Capture the cell that displays the provided text and extract its (x, y) central coordinate. 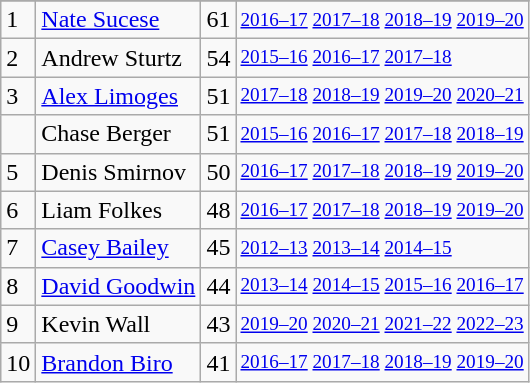
2015–16 2016–17 2017–18 2018–19 (382, 134)
2 (18, 58)
41 (218, 362)
2012–13 2013–14 2014–15 (382, 248)
Andrew Sturtz (118, 58)
5 (18, 172)
Brandon Biro (118, 362)
10 (18, 362)
Alex Limoges (118, 96)
9 (18, 324)
54 (218, 58)
Kevin Wall (118, 324)
50 (218, 172)
43 (218, 324)
1 (18, 20)
Liam Folkes (118, 210)
48 (218, 210)
Chase Berger (118, 134)
8 (18, 286)
7 (18, 248)
2017–18 2018–19 2019–20 2020–21 (382, 96)
Denis Smirnov (118, 172)
Nate Sucese (118, 20)
45 (218, 248)
2015–16 2016–17 2017–18 (382, 58)
Casey Bailey (118, 248)
6 (18, 210)
44 (218, 286)
3 (18, 96)
61 (218, 20)
2013–14 2014–15 2015–16 2016–17 (382, 286)
2019–20 2020–21 2021–22 2022–23 (382, 324)
David Goodwin (118, 286)
